Capture the cell that displays the provided text and extract its (X, Y) central coordinate. 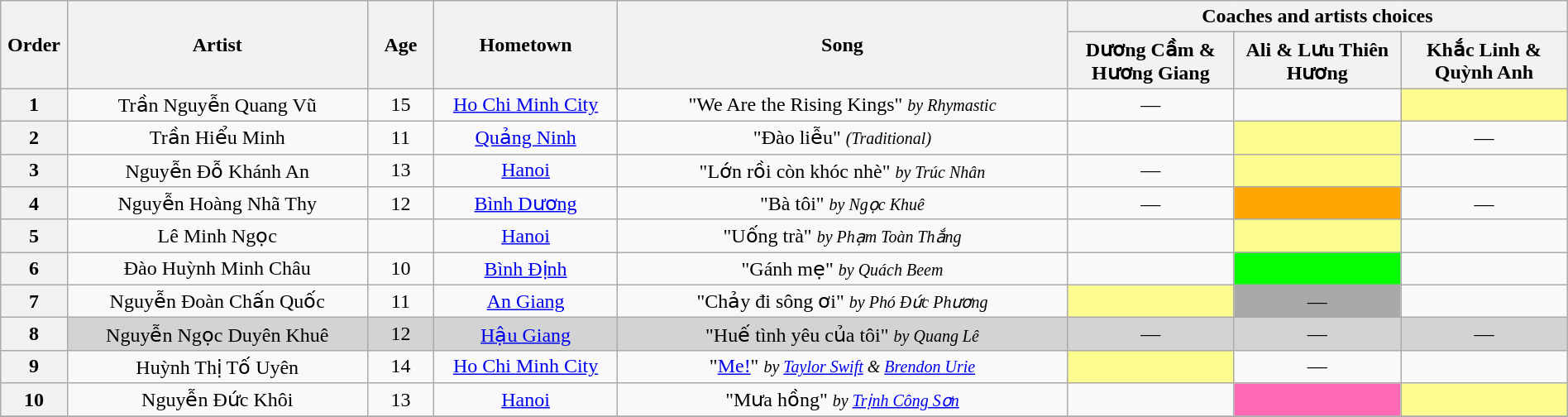
Dương Cầm & Hương Giang (1151, 60)
15 (400, 105)
4 (35, 204)
Coaches and artists choices (1318, 17)
"Huế tình yêu của tôi" by Quang Lê (842, 334)
Nguyễn Đức Khôi (217, 400)
Nguyễn Hoàng Nhã Thy (217, 204)
2 (35, 137)
"Gánh mẹ" by Quách Beem (842, 269)
Đào Huỳnh Minh Châu (217, 269)
"Đào liễu" (Traditional) (842, 137)
Nguyễn Ngọc Duyên Khuê (217, 334)
"Bà tôi" by Ngọc Khuê (842, 204)
"Lớn rồi còn khóc nhè" by Trúc Nhân (842, 170)
Song (842, 45)
Hometown (526, 45)
9 (35, 367)
1 (35, 105)
Order (35, 45)
Nguyễn Đoàn Chấn Quốc (217, 301)
Nguyễn Đỗ Khánh An (217, 170)
An Giang (526, 301)
Ali & Lưu Thiên Hương (1317, 60)
"Mưa hồng" by Trịnh Công Sơn (842, 400)
3 (35, 170)
6 (35, 269)
"Chảy đi sông ơi" by Phó Đức Phương (842, 301)
"Uống trà" by Phạm Toàn Thắng (842, 236)
Quảng Ninh (526, 137)
Trần Nguyễn Quang Vũ (217, 105)
14 (400, 367)
5 (35, 236)
Bình Định (526, 269)
Bình Dương (526, 204)
Trần Hiểu Minh (217, 137)
"Me!" by Taylor Swift & Brendon Urie (842, 367)
Khắc Linh & Quỳnh Anh (1484, 60)
Artist (217, 45)
Lê Minh Ngọc (217, 236)
Huỳnh Thị Tố Uyên (217, 367)
Age (400, 45)
"We Are the Rising Kings" by Rhymastic (842, 105)
7 (35, 301)
Hậu Giang (526, 334)
8 (35, 334)
